Return the [x, y] coordinate for the center point of the cell that contains the specified text.  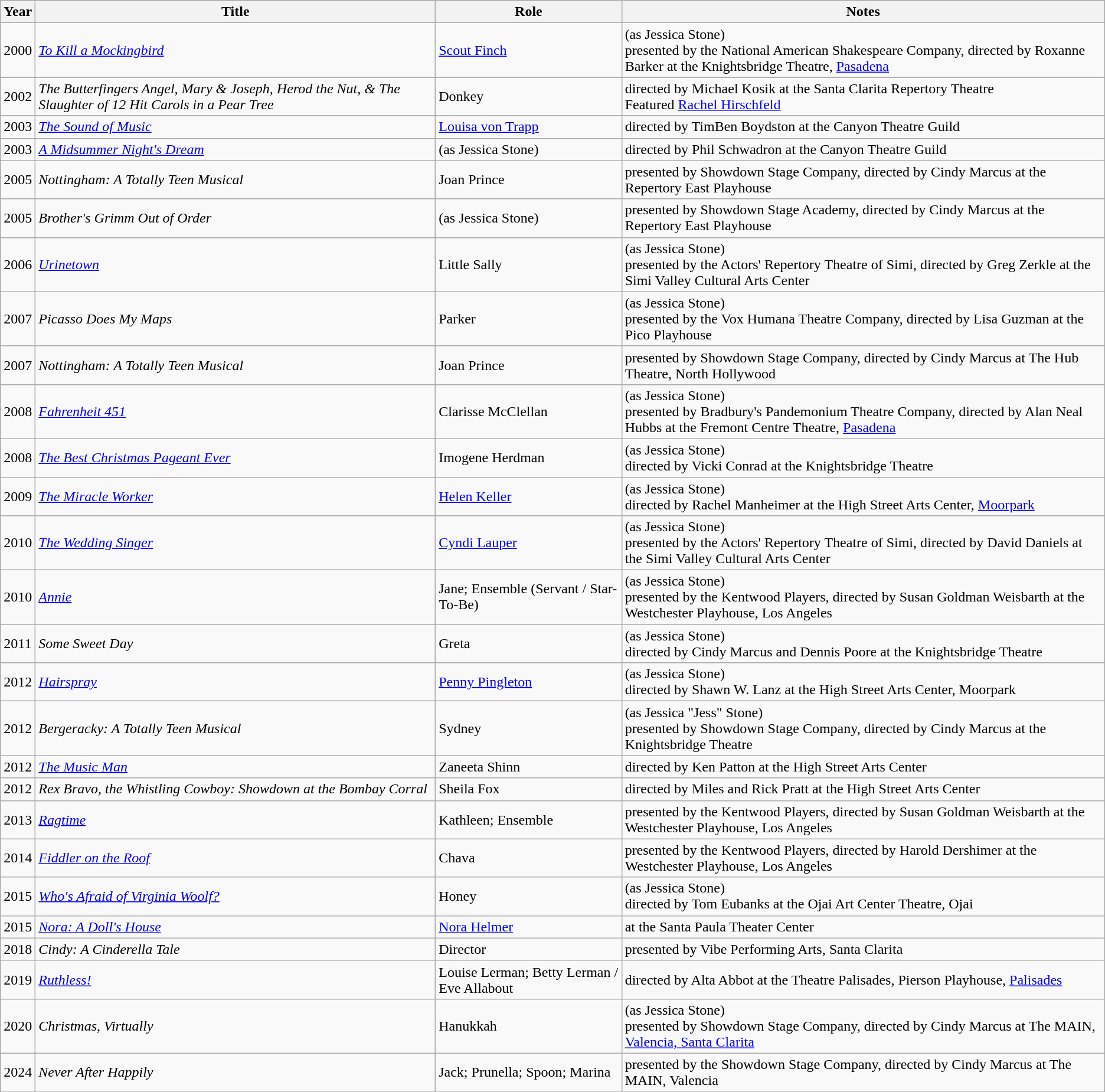
at the Santa Paula Theater Center [863, 927]
To Kill a Mockingbird [236, 50]
Hanukkah [529, 1026]
Ragtime [236, 819]
Urinetown [236, 264]
Year [18, 12]
2020 [18, 1026]
2014 [18, 858]
Sydney [529, 728]
2019 [18, 980]
Christmas, Virtually [236, 1026]
presented by the Kentwood Players, directed by Harold Dershimer at the Westchester Playhouse, Los Angeles [863, 858]
(as Jessica Stone)presented by the Actors' Repertory Theatre of Simi, directed by Greg Zerkle at the Simi Valley Cultural Arts Center [863, 264]
Louisa von Trapp [529, 127]
(as Jessica Stone)presented by the National American Shakespeare Company, directed by Roxanne Barker at the Knightsbridge Theatre, Pasadena [863, 50]
Zaneeta Shinn [529, 767]
Scout Finch [529, 50]
A Midsummer Night's Dream [236, 149]
directed by Alta Abbot at the Theatre Palisades, Pierson Playhouse, Palisades [863, 980]
Little Sally [529, 264]
(as Jessica Stone)presented by Bradbury's Pandemonium Theatre Company, directed by Alan Neal Hubbs at the Fremont Centre Theatre, Pasadena [863, 411]
(as Jessica Stone)presented by Showdown Stage Company, directed by Cindy Marcus at The MAIN, Valencia, Santa Clarita [863, 1026]
The Sound of Music [236, 127]
The Music Man [236, 767]
Nora Helmer [529, 927]
presented by Vibe Performing Arts, Santa Clarita [863, 949]
2018 [18, 949]
The Best Christmas Pageant Ever [236, 458]
Jack; Prunella; Spoon; Marina [529, 1072]
Bergeracky: A Totally Teen Musical [236, 728]
directed by Ken Patton at the High Street Arts Center [863, 767]
Greta [529, 643]
presented by Showdown Stage Company, directed by Cindy Marcus at the Repertory East Playhouse [863, 179]
Helen Keller [529, 496]
Louise Lerman; Betty Lerman / Eve Allabout [529, 980]
Ruthless! [236, 980]
Cyndi Lauper [529, 543]
The Wedding Singer [236, 543]
Fiddler on the Roof [236, 858]
directed by Michael Kosik at the Santa Clarita Repertory TheatreFeatured Rachel Hirschfeld [863, 97]
Parker [529, 319]
2024 [18, 1072]
(as Jessica Stone)directed by Tom Eubanks at the Ojai Art Center Theatre, Ojai [863, 896]
Donkey [529, 97]
Jane; Ensemble (Servant / Star-To-Be) [529, 597]
Imogene Herdman [529, 458]
presented by Showdown Stage Company, directed by Cindy Marcus at The Hub Theatre, North Hollywood [863, 365]
Director [529, 949]
Sheila Fox [529, 789]
2006 [18, 264]
The Miracle Worker [236, 496]
2011 [18, 643]
Picasso Does My Maps [236, 319]
(as Jessica Stone)directed by Rachel Manheimer at the High Street Arts Center, Moorpark [863, 496]
Brother's Grimm Out of Order [236, 218]
Some Sweet Day [236, 643]
Who's Afraid of Virginia Woolf? [236, 896]
2000 [18, 50]
2002 [18, 97]
(as Jessica Stone)presented by the Actors' Repertory Theatre of Simi, directed by David Daniels at the Simi Valley Cultural Arts Center [863, 543]
2009 [18, 496]
Kathleen; Ensemble [529, 819]
Rex Bravo, the Whistling Cowboy: Showdown at the Bombay Corral [236, 789]
directed by Phil Schwadron at the Canyon Theatre Guild [863, 149]
Hairspray [236, 682]
presented by Showdown Stage Academy, directed by Cindy Marcus at the Repertory East Playhouse [863, 218]
Fahrenheit 451 [236, 411]
(as Jessica "Jess" Stone)presented by Showdown Stage Company, directed by Cindy Marcus at the Knightsbridge Theatre [863, 728]
Cindy: A Cinderella Tale [236, 949]
(as Jessica Stone)presented by the Vox Humana Theatre Company, directed by Lisa Guzman at the Pico Playhouse [863, 319]
(as Jessica Stone)directed by Cindy Marcus and Dennis Poore at the Knightsbridge Theatre [863, 643]
directed by TimBen Boydston at the Canyon Theatre Guild [863, 127]
directed by Miles and Rick Pratt at the High Street Arts Center [863, 789]
(as Jessica Stone)directed by Shawn W. Lanz at the High Street Arts Center, Moorpark [863, 682]
presented by the Showdown Stage Company, directed by Cindy Marcus at The MAIN, Valencia [863, 1072]
Never After Happily [236, 1072]
The Butterfingers Angel, Mary & Joseph, Herod the Nut, & The Slaughter of 12 Hit Carols in a Pear Tree [236, 97]
Notes [863, 12]
Clarisse McClellan [529, 411]
(as Jessica Stone)directed by Vicki Conrad at the Knightsbridge Theatre [863, 458]
2013 [18, 819]
Nora: A Doll's House [236, 927]
Role [529, 12]
Annie [236, 597]
Chava [529, 858]
Penny Pingleton [529, 682]
(as Jessica Stone)presented by the Kentwood Players, directed by Susan Goldman Weisbarth at the Westchester Playhouse, Los Angeles [863, 597]
Title [236, 12]
presented by the Kentwood Players, directed by Susan Goldman Weisbarth at the Westchester Playhouse, Los Angeles [863, 819]
Honey [529, 896]
